Identify which cell holds the provided text, then report its (x, y) central coordinate. 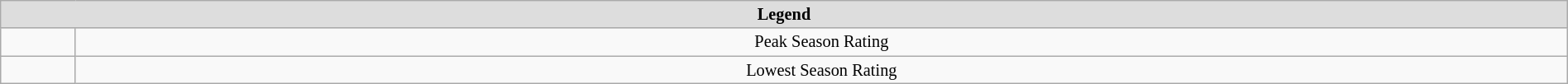
Peak Season Rating (821, 42)
Lowest Season Rating (821, 70)
Legend (784, 14)
